Search for the cell housing the specified text and yield its (X, Y) center coordinate. 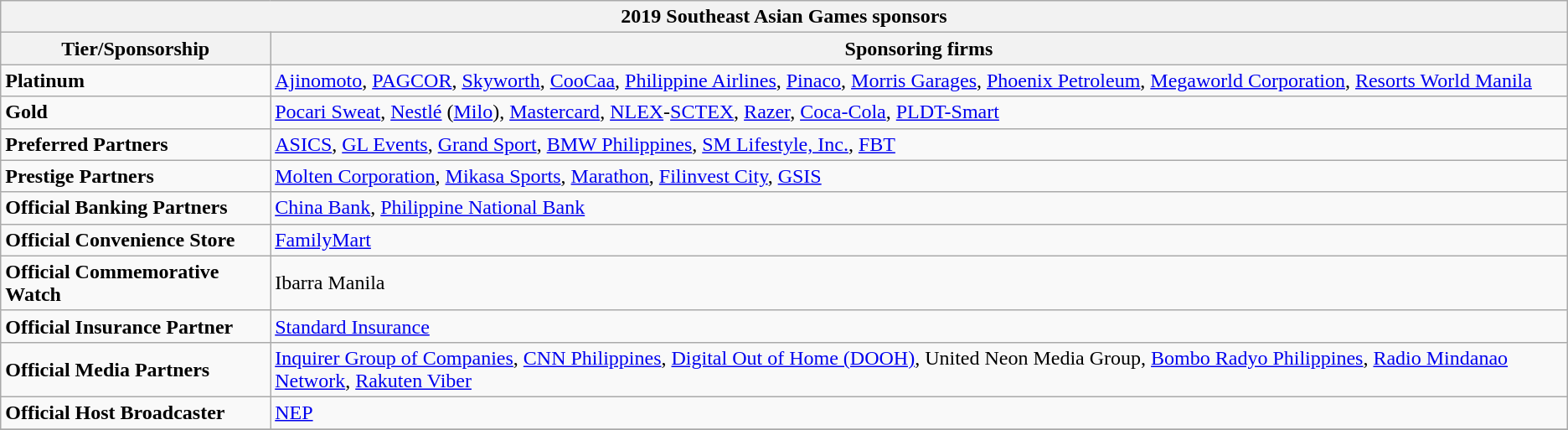
Molten Corporation, Mikasa Sports, Marathon, Filinvest City, GSIS (920, 176)
Standard Insurance (920, 326)
Gold (136, 112)
Pocari Sweat, Nestlé (Milo), Mastercard, NLEX-SCTEX, Razer, Coca-Cola, PLDT-Smart (920, 112)
Official Insurance Partner (136, 326)
2019 Southeast Asian Games sponsors (784, 17)
NEP (920, 412)
Ajinomoto, PAGCOR, Skyworth, CooCaa, Philippine Airlines, Pinaco, Morris Garages, Phoenix Petroleum, Megaworld Corporation, Resorts World Manila (920, 80)
Sponsoring firms (920, 49)
China Bank, Philippine National Bank (920, 208)
Official Banking Partners (136, 208)
FamilyMart (920, 240)
Official Convenience Store (136, 240)
Official Commemorative Watch (136, 283)
Ibarra Manila (920, 283)
Preferred Partners (136, 144)
Tier/Sponsorship (136, 49)
Official Media Partners (136, 369)
Platinum (136, 80)
Prestige Partners (136, 176)
Official Host Broadcaster (136, 412)
ASICS, GL Events, Grand Sport, BMW Philippines, SM Lifestyle, Inc., FBT (920, 144)
